For the text-containing cell, return its midpoint in [X, Y] coordinate format. 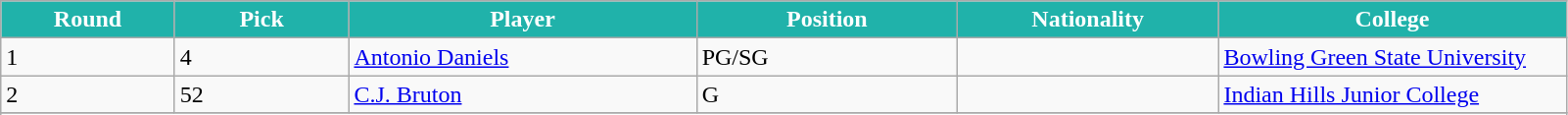
2 [88, 94]
52 [261, 94]
College [1393, 20]
Nationality [1088, 20]
4 [261, 57]
Antonio Daniels [523, 57]
Round [88, 20]
G [827, 94]
Bowling Green State University [1393, 57]
Pick [261, 20]
Player [523, 20]
PG/SG [827, 57]
C.J. Bruton [523, 94]
Indian Hills Junior College [1393, 94]
Position [827, 20]
1 [88, 57]
